Identify which cell holds the provided text, then report its [x, y] central coordinate. 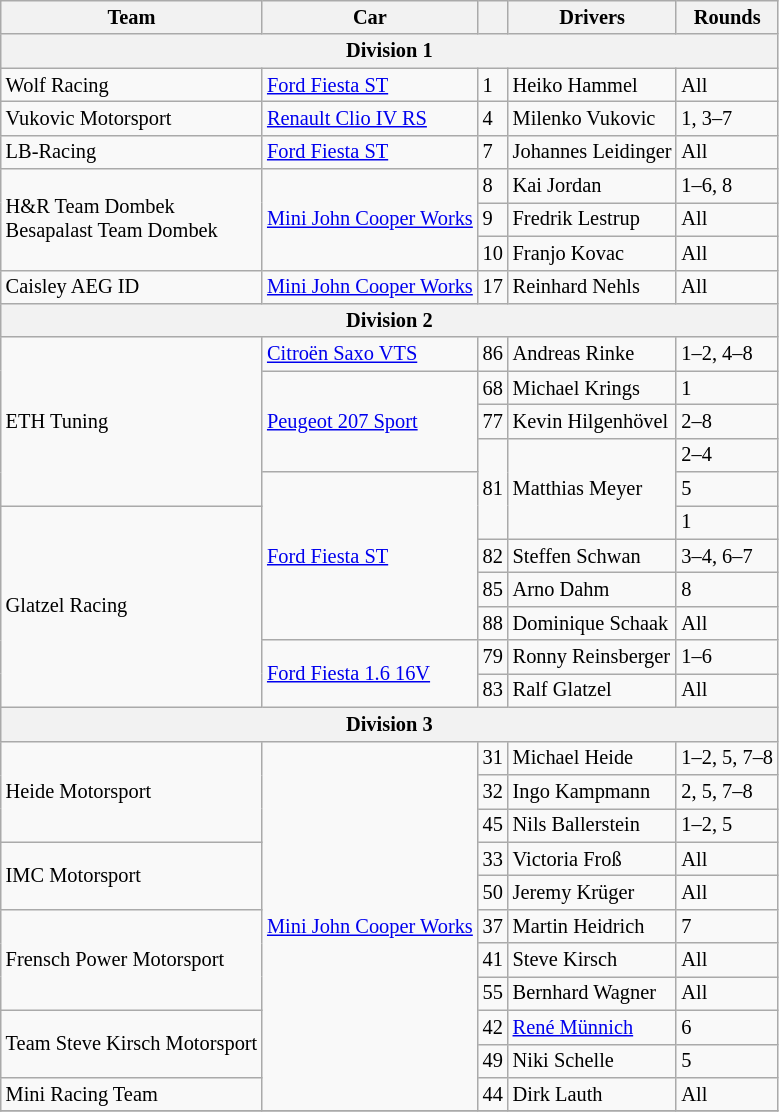
Victoria Froß [592, 859]
1, 3–7 [726, 118]
Martin Heidrich [592, 926]
Renault Clio IV RS [370, 118]
IMC Motorsport [132, 876]
42 [493, 1027]
Team Steve Kirsch Motorsport [132, 1044]
4 [493, 118]
41 [493, 960]
Citroën Saxo VTS [370, 354]
Nils Ballerstein [592, 825]
ETH Tuning [132, 421]
Jeremy Krüger [592, 892]
1–6, 8 [726, 186]
Ronny Reinsberger [592, 657]
1–2, 5 [726, 825]
Fredrik Lestrup [592, 219]
3–4, 6–7 [726, 556]
77 [493, 421]
Kevin Hilgenhövel [592, 421]
Caisley AEG ID [132, 287]
1–2, 5, 7–8 [726, 758]
79 [493, 657]
Reinhard Nehls [592, 287]
Wolf Racing [132, 85]
17 [493, 287]
83 [493, 690]
Car [370, 17]
Mini Racing Team [132, 1094]
55 [493, 993]
Kai Jordan [592, 186]
Peugeot 207 Sport [370, 422]
81 [493, 488]
Bernhard Wagner [592, 993]
45 [493, 825]
1–2, 4–8 [726, 354]
86 [493, 354]
68 [493, 388]
René Münnich [592, 1027]
Michael Heide [592, 758]
33 [493, 859]
Ralf Glatzel [592, 690]
Heide Motorsport [132, 792]
Steffen Schwan [592, 556]
10 [493, 253]
82 [493, 556]
Frensch Power Motorsport [132, 960]
Steve Kirsch [592, 960]
Niki Schelle [592, 1061]
Division 3 [390, 724]
Franjo Kovac [592, 253]
Andreas Rinke [592, 354]
Glatzel Racing [132, 606]
Dominique Schaak [592, 623]
Vukovic Motorsport [132, 118]
6 [726, 1027]
Arno Dahm [592, 589]
Drivers [592, 17]
Division 2 [390, 320]
Johannes Leidinger [592, 152]
Ingo Kampmann [592, 791]
Heiko Hammel [592, 85]
50 [493, 892]
Ford Fiesta 1.6 16V [370, 674]
H&R Team Dombek Besapalast Team Dombek [132, 220]
9 [493, 219]
LB-Racing [132, 152]
31 [493, 758]
Team [132, 17]
Matthias Meyer [592, 488]
2, 5, 7–8 [726, 791]
85 [493, 589]
49 [493, 1061]
88 [493, 623]
Division 1 [390, 51]
44 [493, 1094]
Milenko Vukovic [592, 118]
Dirk Lauth [592, 1094]
2–8 [726, 421]
Michael Krings [592, 388]
32 [493, 791]
2–4 [726, 455]
1–6 [726, 657]
Rounds [726, 17]
37 [493, 926]
